Pinpoint the cell where the given text exists, returning its [x, y] midpoint coordinate. 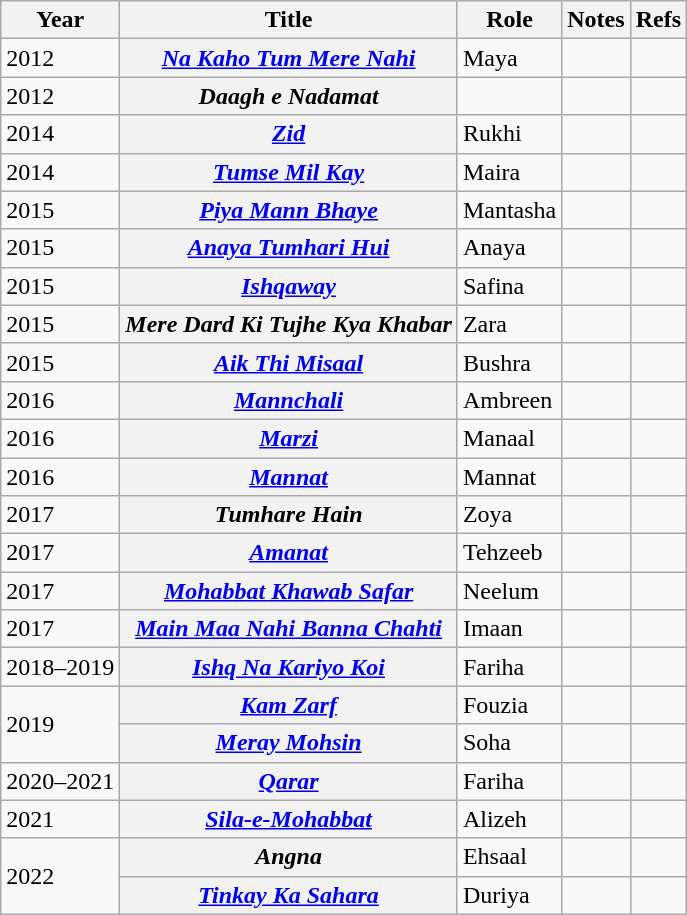
Ambreen [509, 400]
Title [289, 20]
Ishq Na Kariyo Koi [289, 667]
Qarar [289, 781]
Imaan [509, 629]
Mannchali [289, 400]
Soha [509, 743]
Main Maa Nahi Banna Chahti [289, 629]
2018–2019 [60, 667]
Mere Dard Ki Tujhe Kya Khabar [289, 324]
Tumse Mil Kay [289, 172]
Tinkay Ka Sahara [289, 895]
Maya [509, 58]
Mantasha [509, 210]
Anaya Tumhari Hui [289, 248]
Duriya [509, 895]
Year [60, 20]
Manaal [509, 438]
2019 [60, 724]
Ehsaal [509, 857]
Safina [509, 286]
Sila-e-Mohabbat [289, 819]
Mohabbat Khawab Safar [289, 591]
2021 [60, 819]
Anaya [509, 248]
Amanat [289, 553]
Na Kaho Tum Mere Nahi [289, 58]
Zara [509, 324]
Ishqaway [289, 286]
Zid [289, 134]
2020–2021 [60, 781]
Daagh e Nadamat [289, 96]
Zoya [509, 515]
Tehzeeb [509, 553]
Alizeh [509, 819]
Kam Zarf [289, 705]
Marzi [289, 438]
Fouzia [509, 705]
Role [509, 20]
Refs [658, 20]
Neelum [509, 591]
Bushra [509, 362]
Meray Mohsin [289, 743]
Piya Mann Bhaye [289, 210]
Aik Thi Misaal [289, 362]
Notes [596, 20]
Tumhare Hain [289, 515]
2022 [60, 876]
Maira [509, 172]
Angna [289, 857]
Rukhi [509, 134]
